Scan for the cell matching the given text and deliver its (x, y) coordinate at center. 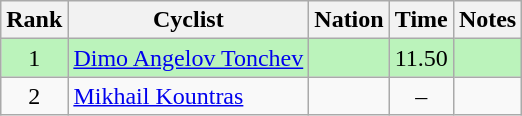
Dimo Angelov Tonchev (188, 58)
11.50 (421, 58)
2 (34, 96)
Mikhail Kountras (188, 96)
Nation (349, 20)
1 (34, 58)
Time (421, 20)
Rank (34, 20)
– (421, 96)
Cyclist (188, 20)
Notes (487, 20)
